Determine the (x, y) coordinate at the center of the cell enclosing the given text.  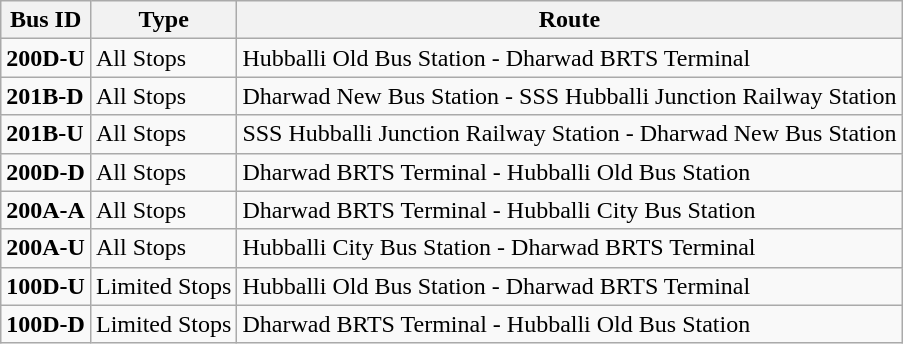
Route (570, 20)
100D-D (46, 324)
SSS Hubballi Junction Railway Station - Dharwad New Bus Station (570, 134)
201B-D (46, 96)
Dharwad New Bus Station - SSS Hubballi Junction Railway Station (570, 96)
100D-U (46, 286)
200A-U (46, 248)
Hubballi City Bus Station - Dharwad BRTS Terminal (570, 248)
200D-U (46, 58)
Type (163, 20)
200D-D (46, 172)
200A-A (46, 210)
Dharwad BRTS Terminal - Hubballi City Bus Station (570, 210)
201B-U (46, 134)
Bus ID (46, 20)
